Extract the (x, y) coordinate from the center of the cell holding the provided text.  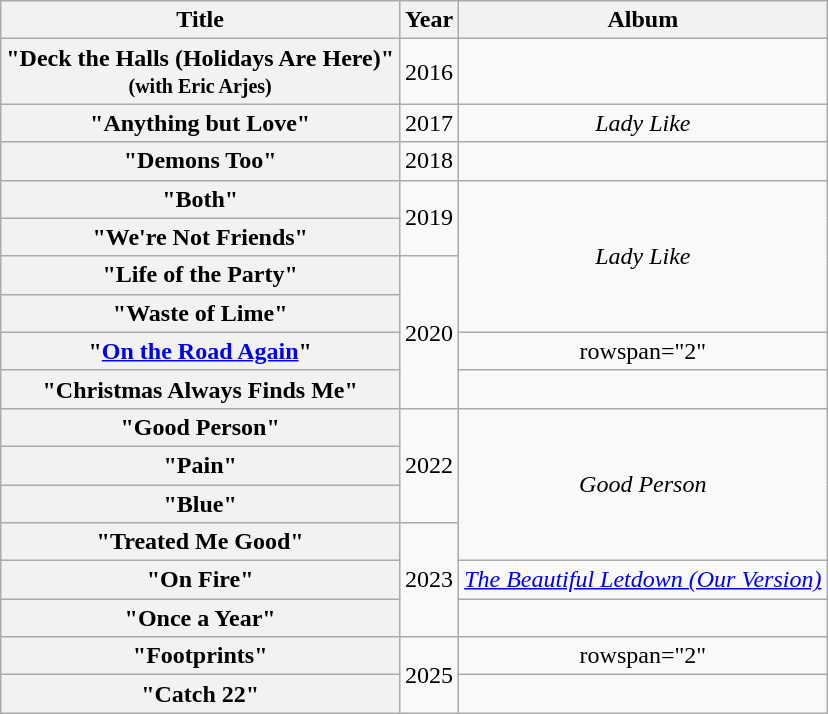
2019 (430, 218)
"Pain" (200, 465)
"Waste of Lime" (200, 313)
2018 (430, 161)
Title (200, 20)
"On the Road Again" (200, 351)
2016 (430, 72)
"We're Not Friends" (200, 237)
"Both" (200, 199)
"Deck the Halls (Holidays Are Here)"(with Eric Arjes) (200, 72)
Year (430, 20)
2023 (430, 580)
"Anything but Love" (200, 123)
"Good Person" (200, 427)
"Christmas Always Finds Me" (200, 389)
"Blue" (200, 503)
"Treated Me Good" (200, 542)
2020 (430, 332)
2025 (430, 675)
"Catch 22" (200, 694)
"Demons Too" (200, 161)
Good Person (643, 484)
"Once a Year" (200, 618)
"On Fire" (200, 580)
"Footprints" (200, 656)
"Life of the Party" (200, 275)
The Beautiful Letdown (Our Version) (643, 580)
Album (643, 20)
2022 (430, 465)
2017 (430, 123)
